Pinpoint the cell where the given text exists, returning its [x, y] midpoint coordinate. 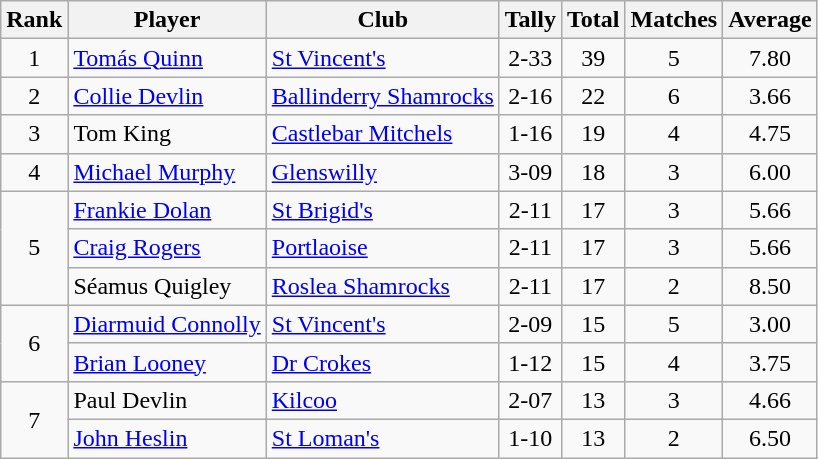
Collie Devlin [167, 96]
19 [593, 134]
Club [382, 20]
Portlaoise [382, 248]
Roslea Shamrocks [382, 286]
2-16 [530, 96]
Kilcoo [382, 400]
3.75 [770, 362]
18 [593, 172]
Frankie Dolan [167, 210]
Paul Devlin [167, 400]
Dr Crokes [382, 362]
Tally [530, 20]
3-09 [530, 172]
2-33 [530, 58]
Castlebar Mitchels [382, 134]
Séamus Quigley [167, 286]
7 [34, 419]
Craig Rogers [167, 248]
39 [593, 58]
2-07 [530, 400]
John Heslin [167, 438]
6.00 [770, 172]
Rank [34, 20]
Diarmuid Connolly [167, 324]
2-09 [530, 324]
7.80 [770, 58]
Matches [674, 20]
1 [34, 58]
4.75 [770, 134]
6.50 [770, 438]
Tom King [167, 134]
Average [770, 20]
Brian Looney [167, 362]
22 [593, 96]
Ballinderry Shamrocks [382, 96]
Glenswilly [382, 172]
4.66 [770, 400]
1-10 [530, 438]
3.00 [770, 324]
Player [167, 20]
Michael Murphy [167, 172]
3.66 [770, 96]
St Loman's [382, 438]
Total [593, 20]
Tomás Quinn [167, 58]
1-16 [530, 134]
St Brigid's [382, 210]
8.50 [770, 286]
1-12 [530, 362]
